Provide the [x, y] coordinate of the cell's center where the given text is located.  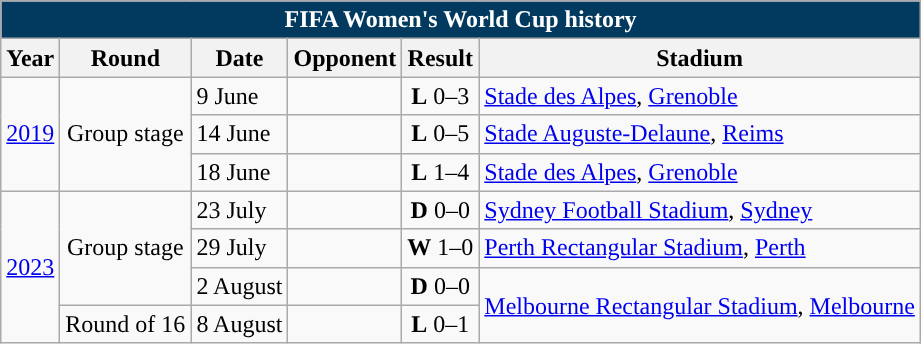
2 August [240, 286]
18 June [240, 172]
29 July [240, 248]
Round of 16 [126, 324]
L 0–5 [440, 134]
Date [240, 58]
Stadium [700, 58]
Round [126, 58]
9 June [240, 96]
Opponent [345, 58]
Stade Auguste-Delaune, Reims [700, 134]
FIFA Women's World Cup history [461, 20]
L 0–3 [440, 96]
8 August [240, 324]
Sydney Football Stadium, Sydney [700, 210]
2019 [30, 134]
L 1–4 [440, 172]
L 0–1 [440, 324]
2023 [30, 267]
Perth Rectangular Stadium, Perth [700, 248]
Year [30, 58]
23 July [240, 210]
W 1–0 [440, 248]
14 June [240, 134]
Result [440, 58]
Melbourne Rectangular Stadium, Melbourne [700, 305]
